Scan for the cell matching the given text and deliver its (X, Y) coordinate at center. 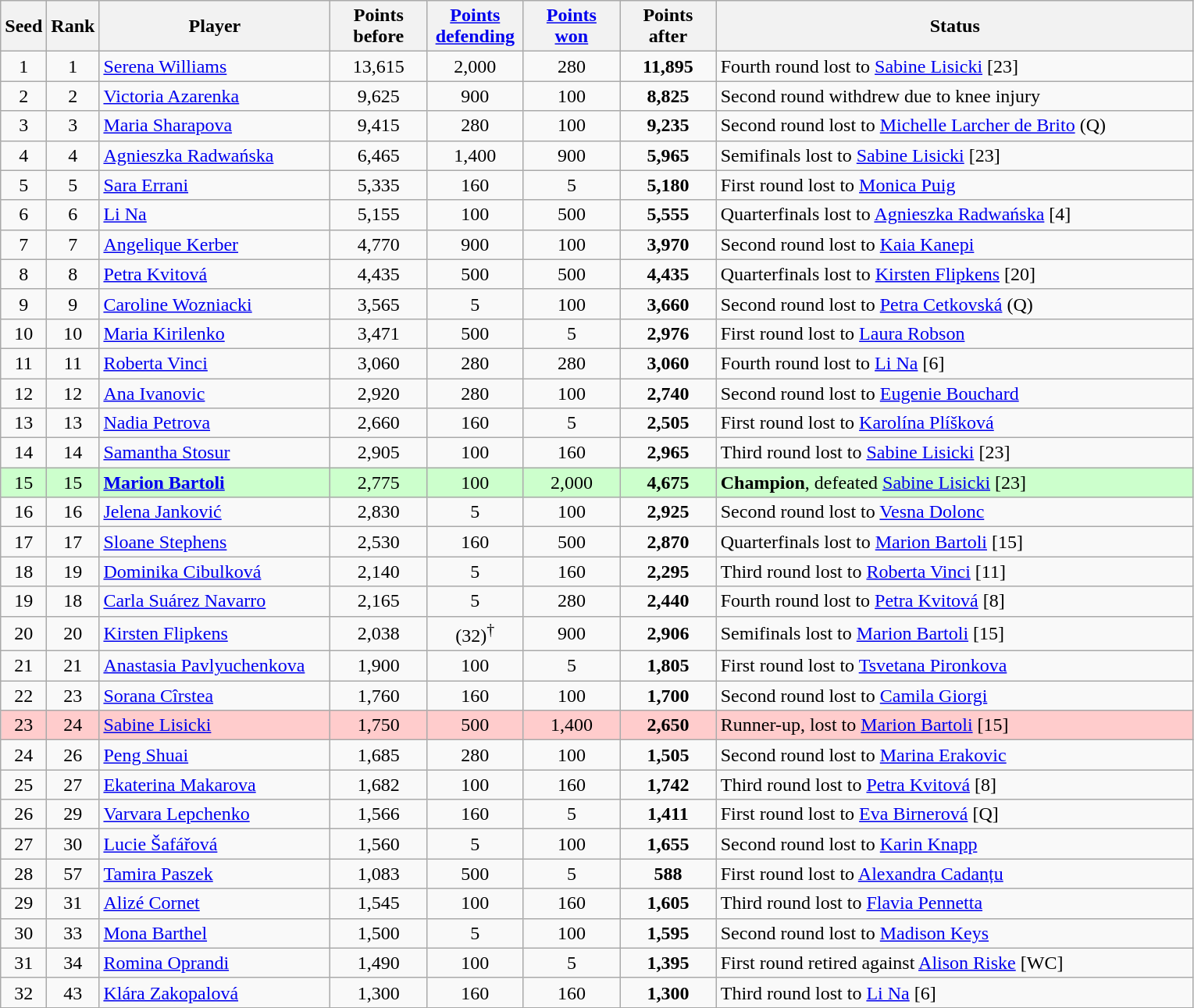
2,505 (668, 423)
1,595 (668, 933)
4,675 (668, 483)
2,830 (379, 512)
2,870 (668, 542)
1,411 (668, 814)
2,038 (379, 634)
6,465 (379, 155)
Victoria Azarenka (215, 96)
Second round lost to Marina Erakovic (954, 755)
Sara Errani (215, 185)
2,165 (379, 601)
Maria Kirilenko (215, 333)
Runner-up, lost to Marion Bartoli [15] (954, 725)
2,976 (668, 333)
Sabine Lisicki (215, 725)
1,500 (379, 933)
34 (73, 963)
Dominika Cibulková (215, 572)
Seed (23, 27)
5,180 (668, 185)
57 (73, 874)
Semifinals lost to Marion Bartoli [15] (954, 634)
2,740 (668, 393)
1,395 (668, 963)
First round lost to Monica Puig (954, 185)
2,925 (668, 512)
Ana Ivanovic (215, 393)
Varvara Lepchenko (215, 814)
32 (23, 992)
Third round lost to Li Na [6] (954, 992)
Serena Williams (215, 66)
2,440 (668, 601)
Fourth round lost to Petra Kvitová [8] (954, 601)
11,895 (668, 66)
1,505 (668, 755)
1,605 (668, 903)
2,906 (668, 634)
25 (23, 785)
3,471 (379, 333)
Angelique Kerber (215, 244)
First round retired against Alison Riske [WC] (954, 963)
Samantha Stosur (215, 453)
Anastasia Pavlyuchenkova (215, 666)
3,660 (668, 304)
2,650 (668, 725)
2,140 (379, 572)
Fourth round lost to Sabine Lisicki [23] (954, 66)
Sloane Stephens (215, 542)
Points won (572, 27)
3,565 (379, 304)
Semifinals lost to Sabine Lisicki [23] (954, 155)
Maria Sharapova (215, 126)
1,545 (379, 903)
Ekaterina Makarova (215, 785)
5,155 (379, 215)
Rank (73, 27)
Second round withdrew due to knee injury (954, 96)
Points before (379, 27)
Carla Suárez Navarro (215, 601)
1,750 (379, 725)
Third round lost to Sabine Lisicki [23] (954, 453)
13,615 (379, 66)
3,970 (668, 244)
1,760 (379, 696)
Player (215, 27)
First round lost to Tsvetana Pironkova (954, 666)
Li Na (215, 215)
Alizé Cornet (215, 903)
2,775 (379, 483)
2,920 (379, 393)
Jelena Janković (215, 512)
Second round lost to Camila Giorgi (954, 696)
2,295 (668, 572)
2,905 (379, 453)
First round lost to Alexandra Cadanțu (954, 874)
Second round lost to Petra Cetkovská (Q) (954, 304)
1,805 (668, 666)
Second round lost to Madison Keys (954, 933)
Points defending (476, 27)
9,415 (379, 126)
Lucie Šafářová (215, 844)
43 (73, 992)
Second round lost to Karin Knapp (954, 844)
Romina Oprandi (215, 963)
4,770 (379, 244)
8,825 (668, 96)
Klára Zakopalová (215, 992)
Champion, defeated Sabine Lisicki [23] (954, 483)
Second round lost to Eugenie Bouchard (954, 393)
Nadia Petrova (215, 423)
9,235 (668, 126)
First round lost to Eva Birnerová [Q] (954, 814)
Quarterfinals lost to Agnieszka Radwańska [4] (954, 215)
22 (23, 696)
(32)† (476, 634)
1,685 (379, 755)
Second round lost to Michelle Larcher de Brito (Q) (954, 126)
2,965 (668, 453)
5,555 (668, 215)
Tamira Paszek (215, 874)
5,965 (668, 155)
Status (954, 27)
588 (668, 874)
1,566 (379, 814)
Third round lost to Petra Kvitová [8] (954, 785)
First round lost to Karolína Plíšková (954, 423)
Second round lost to Vesna Dolonc (954, 512)
Sorana Cîrstea (215, 696)
1,700 (668, 696)
1,560 (379, 844)
1,682 (379, 785)
Fourth round lost to Li Na [6] (954, 363)
1,490 (379, 963)
5,335 (379, 185)
Mona Barthel (215, 933)
28 (23, 874)
First round lost to Laura Robson (954, 333)
1,900 (379, 666)
Agnieszka Radwańska (215, 155)
9,625 (379, 96)
Quarterfinals lost to Marion Bartoli [15] (954, 542)
1,742 (668, 785)
Kirsten Flipkens (215, 634)
Petra Kvitová (215, 274)
1,083 (379, 874)
Peng Shuai (215, 755)
33 (73, 933)
2,530 (379, 542)
Marion Bartoli (215, 483)
Second round lost to Kaia Kanepi (954, 244)
2,660 (379, 423)
Third round lost to Roberta Vinci [11] (954, 572)
Caroline Wozniacki (215, 304)
Roberta Vinci (215, 363)
Third round lost to Flavia Pennetta (954, 903)
Quarterfinals lost to Kirsten Flipkens [20] (954, 274)
Points after (668, 27)
1,655 (668, 844)
